Determine the [X, Y] coordinate at the center of the cell enclosing the given text.  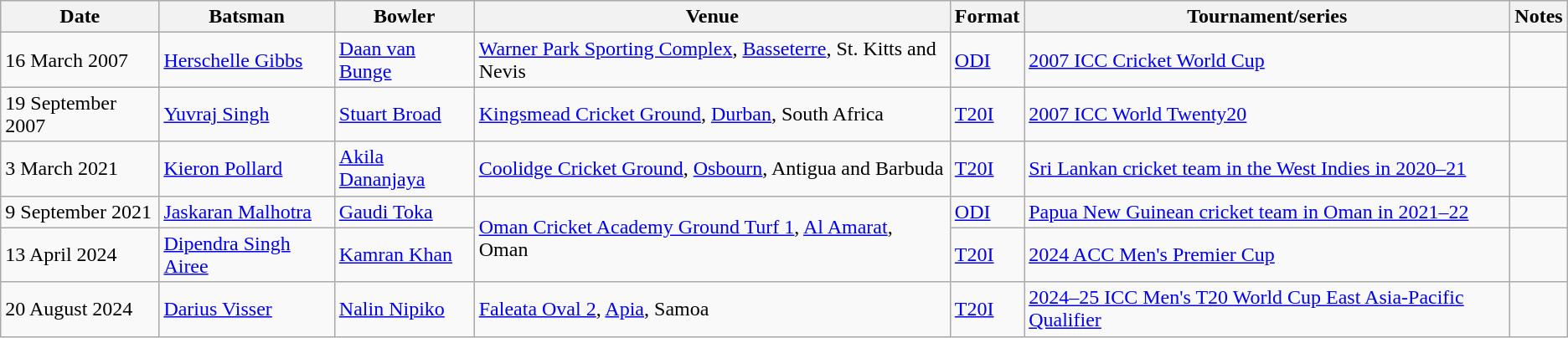
Kamran Khan [404, 254]
Faleata Oval 2, Apia, Samoa [712, 310]
Kingsmead Cricket Ground, Durban, South Africa [712, 114]
Daan van Bunge [404, 60]
Venue [712, 17]
Sri Lankan cricket team in the West Indies in 2020–21 [1267, 169]
2007 ICC Cricket World Cup [1267, 60]
Oman Cricket Academy Ground Turf 1, Al Amarat, Oman [712, 239]
9 September 2021 [80, 212]
13 April 2024 [80, 254]
Nalin Nipiko [404, 310]
Batsman [246, 17]
Stuart Broad [404, 114]
2007 ICC World Twenty20 [1267, 114]
Dipendra Singh Airee [246, 254]
Format [987, 17]
Kieron Pollard [246, 169]
Coolidge Cricket Ground, Osbourn, Antigua and Barbuda [712, 169]
Herschelle Gibbs [246, 60]
3 March 2021 [80, 169]
Jaskaran Malhotra [246, 212]
20 August 2024 [80, 310]
Akila Dananjaya [404, 169]
Papua New Guinean cricket team in Oman in 2021–22 [1267, 212]
Gaudi Toka [404, 212]
2024 ACC Men's Premier Cup [1267, 254]
Date [80, 17]
Bowler [404, 17]
19 September 2007 [80, 114]
2024–25 ICC Men's T20 World Cup East Asia-Pacific Qualifier [1267, 310]
Notes [1539, 17]
Yuvraj Singh [246, 114]
Tournament/series [1267, 17]
Warner Park Sporting Complex, Basseterre, St. Kitts and Nevis [712, 60]
16 March 2007 [80, 60]
Darius Visser [246, 310]
